Locate the cell with the specified text and output its [X, Y] center coordinate. 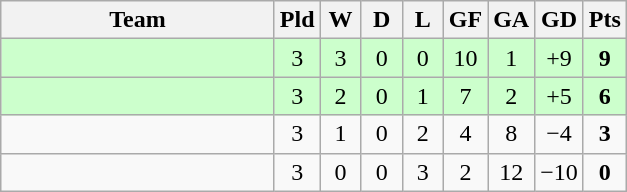
GD [560, 20]
10 [465, 58]
+9 [560, 58]
−4 [560, 134]
8 [512, 134]
7 [465, 96]
GA [512, 20]
+5 [560, 96]
6 [604, 96]
4 [465, 134]
12 [512, 172]
Team [138, 20]
W [340, 20]
Pts [604, 20]
Pld [297, 20]
9 [604, 58]
−10 [560, 172]
D [382, 20]
L [422, 20]
GF [465, 20]
